Return [X, Y] of the center of cell containing provided text 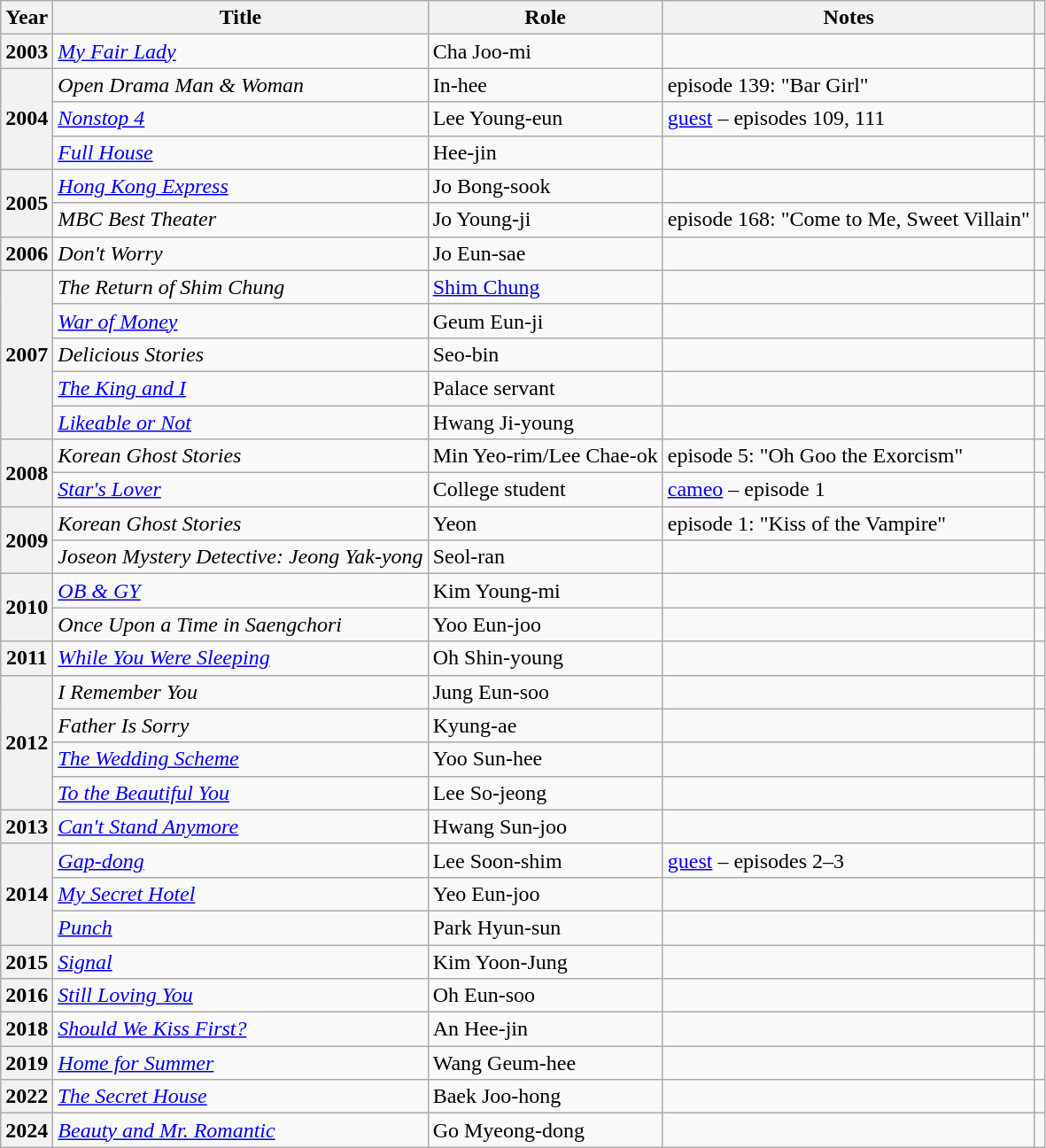
To the Beautiful You [241, 793]
Geum Eun-ji [546, 321]
Full House [241, 152]
Lee Soon-shim [546, 860]
Jo Bong-sook [546, 186]
Go Myeong-dong [546, 1130]
Yoo Sun-hee [546, 759]
2009 [27, 540]
An Hee-jin [546, 1029]
2018 [27, 1029]
My Secret Hotel [241, 894]
2005 [27, 203]
Oh Eun-soo [546, 996]
Hong Kong Express [241, 186]
Delicious Stories [241, 354]
Don't Worry [241, 253]
2022 [27, 1097]
Yeon [546, 524]
Kim Yoon-Jung [546, 961]
2011 [27, 658]
Cha Joo-mi [546, 51]
Yeo Eun-joo [546, 894]
Shim Chung [546, 287]
Seol-ran [546, 557]
Nonstop 4 [241, 119]
Father Is Sorry [241, 725]
Park Hyun-sun [546, 927]
I Remember You [241, 692]
cameo – episode 1 [848, 490]
Jung Eun-soo [546, 692]
Role [546, 18]
Kyung-ae [546, 725]
Yoo Eun-joo [546, 624]
MBC Best Theater [241, 220]
In-hee [546, 85]
Beauty and Mr. Romantic [241, 1130]
Seo-bin [546, 354]
Wang Geum-hee [546, 1063]
2024 [27, 1130]
My Fair Lady [241, 51]
College student [546, 490]
guest – episodes 2–3 [848, 860]
2015 [27, 961]
2016 [27, 996]
Star's Lover [241, 490]
Title [241, 18]
Open Drama Man & Woman [241, 85]
Oh Shin-young [546, 658]
2012 [27, 742]
While You Were Sleeping [241, 658]
Hwang Ji-young [546, 423]
Lee So-jeong [546, 793]
Hee-jin [546, 152]
Jo Young-ji [546, 220]
Notes [848, 18]
2004 [27, 119]
2014 [27, 894]
episode 139: "Bar Girl" [848, 85]
Can't Stand Anymore [241, 826]
The Secret House [241, 1097]
Home for Summer [241, 1063]
2007 [27, 354]
Palace servant [546, 388]
guest – episodes 109, 111 [848, 119]
2010 [27, 608]
Punch [241, 927]
2008 [27, 473]
The Return of Shim Chung [241, 287]
Year [27, 18]
Once Upon a Time in Saengchori [241, 624]
Still Loving You [241, 996]
Signal [241, 961]
Kim Young-mi [546, 591]
episode 5: "Oh Goo the Exorcism" [848, 456]
2013 [27, 826]
Should We Kiss First? [241, 1029]
Min Yeo-rim/Lee Chae-ok [546, 456]
War of Money [241, 321]
2006 [27, 253]
The King and I [241, 388]
Likeable or Not [241, 423]
2003 [27, 51]
The Wedding Scheme [241, 759]
2019 [27, 1063]
Lee Young-eun [546, 119]
Hwang Sun-joo [546, 826]
Jo Eun-sae [546, 253]
Baek Joo-hong [546, 1097]
episode 1: "Kiss of the Vampire" [848, 524]
OB & GY [241, 591]
Joseon Mystery Detective: Jeong Yak-yong [241, 557]
episode 168: "Come to Me, Sweet Villain" [848, 220]
Gap-dong [241, 860]
